Identify which cell holds the provided text, then report its (X, Y) central coordinate. 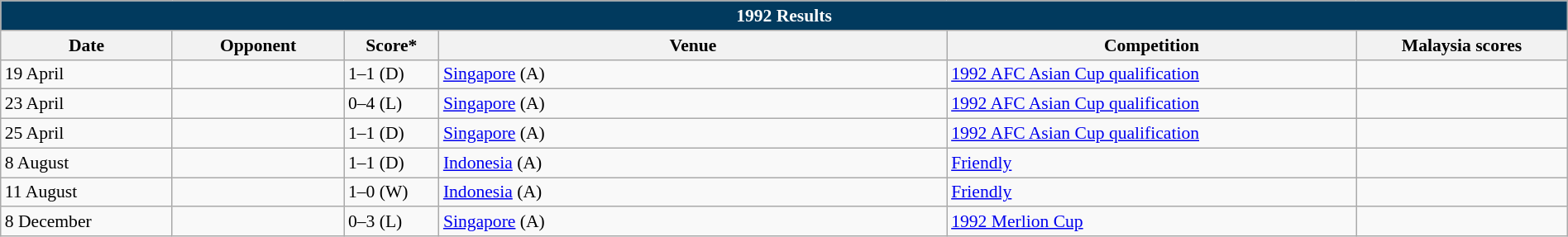
25 April (87, 134)
19 April (87, 74)
Venue (693, 45)
0–3 (L) (392, 222)
0–4 (L) (392, 104)
Malaysia scores (1462, 45)
8 August (87, 163)
23 April (87, 104)
1992 Merlion Cup (1151, 222)
11 August (87, 192)
Opponent (258, 45)
1992 Results (784, 16)
Score* (392, 45)
Competition (1151, 45)
8 December (87, 222)
1–0 (W) (392, 192)
Date (87, 45)
